From the cell containing the given text, extract its center point as [X, Y] coordinate. 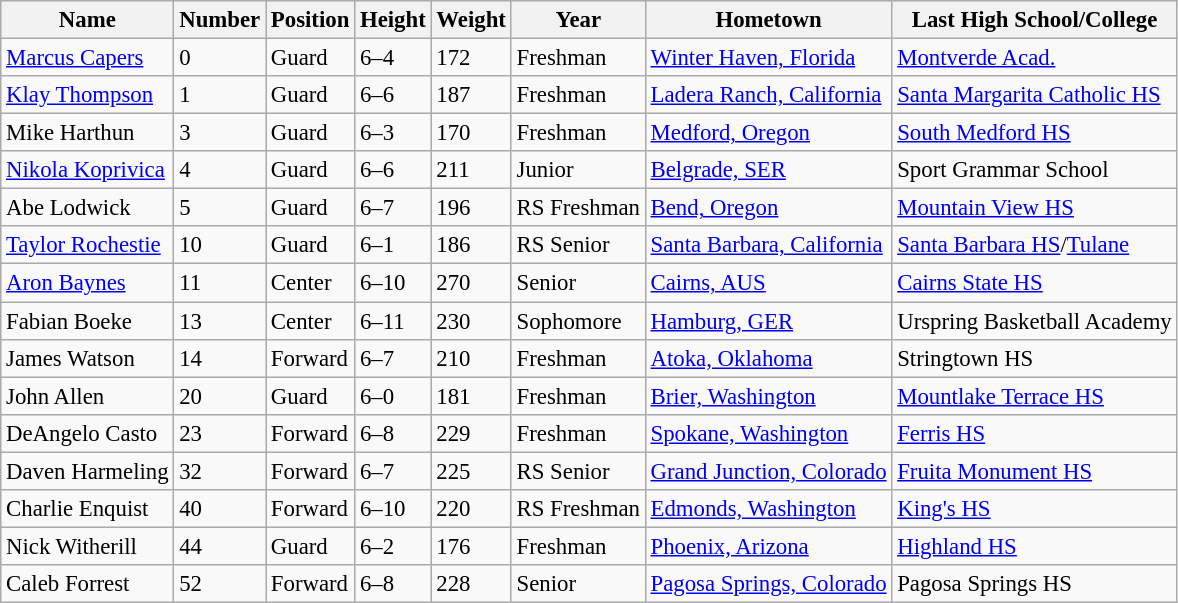
13 [220, 321]
John Allen [88, 396]
270 [471, 283]
Highland HS [1034, 546]
3 [220, 133]
Number [220, 20]
6–3 [393, 133]
Mountain View HS [1034, 208]
Grand Junction, Colorado [768, 471]
Year [578, 20]
Pagosa Springs HS [1034, 584]
Brier, Washington [768, 396]
Santa Barbara HS/Tulane [1034, 245]
Cairns State HS [1034, 283]
6–11 [393, 321]
52 [220, 584]
210 [471, 358]
Cairns, AUS [768, 283]
Aron Baynes [88, 283]
Sophomore [578, 321]
40 [220, 509]
5 [220, 208]
230 [471, 321]
Belgrade, SER [768, 170]
Santa Barbara, California [768, 245]
6–2 [393, 546]
Position [310, 20]
Charlie Enquist [88, 509]
Edmonds, Washington [768, 509]
Fabian Boeke [88, 321]
Ladera Ranch, California [768, 95]
Height [393, 20]
Winter Haven, Florida [768, 58]
172 [471, 58]
Mike Harthun [88, 133]
Atoka, Oklahoma [768, 358]
11 [220, 283]
170 [471, 133]
Nikola Koprivica [88, 170]
196 [471, 208]
1 [220, 95]
Weight [471, 20]
Caleb Forrest [88, 584]
Junior [578, 170]
10 [220, 245]
Taylor Rochestie [88, 245]
44 [220, 546]
Mountlake Terrace HS [1034, 396]
32 [220, 471]
Bend, Oregon [768, 208]
Santa Margarita Catholic HS [1034, 95]
14 [220, 358]
186 [471, 245]
King's HS [1034, 509]
Hometown [768, 20]
6–0 [393, 396]
6–1 [393, 245]
181 [471, 396]
Name [88, 20]
Spokane, Washington [768, 433]
DeAngelo Casto [88, 433]
211 [471, 170]
Abe Lodwick [88, 208]
South Medford HS [1034, 133]
220 [471, 509]
Montverde Acad. [1034, 58]
Ferris HS [1034, 433]
228 [471, 584]
229 [471, 433]
Nick Witherill [88, 546]
Medford, Oregon [768, 133]
176 [471, 546]
Pagosa Springs, Colorado [768, 584]
Sport Grammar School [1034, 170]
Fruita Monument HS [1034, 471]
0 [220, 58]
Phoenix, Arizona [768, 546]
Daven Harmeling [88, 471]
Klay Thompson [88, 95]
187 [471, 95]
20 [220, 396]
James Watson [88, 358]
Marcus Capers [88, 58]
Stringtown HS [1034, 358]
Hamburg, GER [768, 321]
23 [220, 433]
225 [471, 471]
6–4 [393, 58]
Urspring Basketball Academy [1034, 321]
4 [220, 170]
Last High School/College [1034, 20]
